Output the (x, y) coordinate of the center of the cell containing the given text.  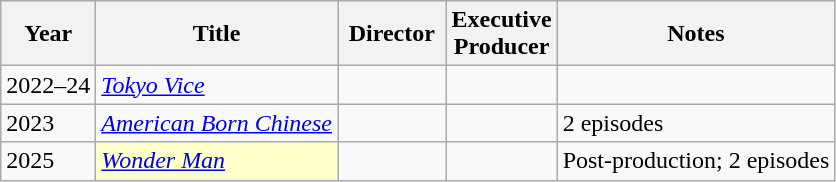
Executive Producer (502, 34)
2023 (48, 123)
Title (217, 34)
Post-production; 2 episodes (696, 161)
American Born Chinese (217, 123)
Notes (696, 34)
Year (48, 34)
Tokyo Vice (217, 85)
Wonder Man (217, 161)
Director (392, 34)
2025 (48, 161)
2 episodes (696, 123)
2022–24 (48, 85)
